Provide the (x, y) coordinate of the cell's center where the given text is located.  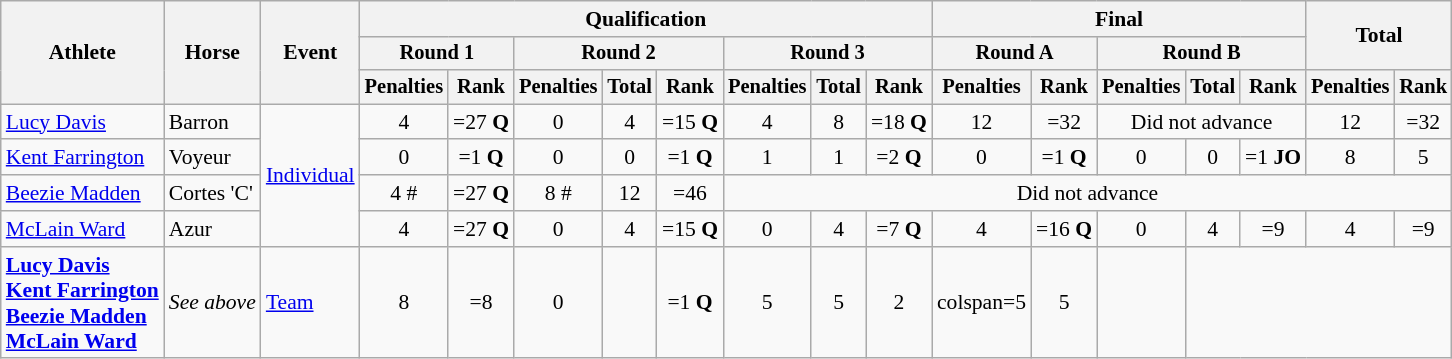
Athlete (82, 52)
Round 3 (828, 54)
=18 Q (899, 122)
Final (1119, 19)
colspan=5 (982, 303)
8 # (558, 193)
See above (212, 303)
Cortes 'C' (212, 193)
4 # (404, 193)
=16 Q (1064, 229)
=8 (481, 303)
=2 Q (899, 158)
Round B (1202, 54)
Barron (212, 122)
=1 JO (1273, 158)
Round 1 (437, 54)
Kent Farrington (82, 158)
=46 (690, 193)
2 (899, 303)
Team (310, 303)
Lucy Davis (82, 122)
Voyeur (212, 158)
Azur (212, 229)
Lucy DavisKent FarringtonBeezie MaddenMcLain Ward (82, 303)
Horse (212, 52)
Qualification (646, 19)
Individual (310, 175)
Event (310, 52)
=7 Q (899, 229)
Beezie Madden (82, 193)
Round A (1014, 54)
Round 2 (618, 54)
McLain Ward (82, 229)
